Detect which cell encompasses the target text, then output its [X, Y] center coordinate. 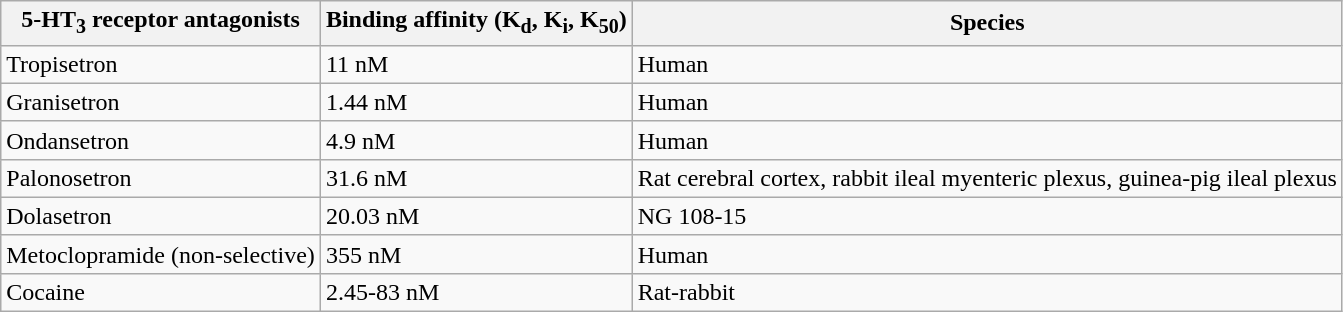
Palonosetron [161, 178]
5-HT3 receptor antagonists [161, 23]
Granisetron [161, 102]
Dolasetron [161, 216]
31.6 nM [476, 178]
20.03 nM [476, 216]
Ondansetron [161, 140]
Tropisetron [161, 64]
Species [987, 23]
11 nM [476, 64]
2.45-83 nM [476, 292]
Metoclopramide (non-selective) [161, 254]
Binding affinity (Kd, Ki, K50) [476, 23]
Rat-rabbit [987, 292]
NG 108-15 [987, 216]
Rat cerebral cortex, rabbit ileal myenteric plexus, guinea-pig ileal plexus [987, 178]
Cocaine [161, 292]
4.9 nM [476, 140]
1.44 nM [476, 102]
355 nM [476, 254]
